Return the [x, y] coordinate for the center point of the cell that contains the specified text.  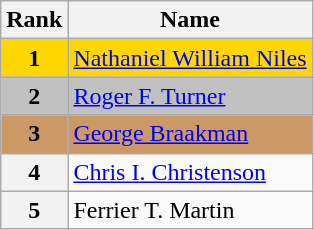
4 [34, 172]
Rank [34, 20]
5 [34, 210]
Nathaniel William Niles [190, 58]
George Braakman [190, 134]
Ferrier T. Martin [190, 210]
Roger F. Turner [190, 96]
3 [34, 134]
2 [34, 96]
Name [190, 20]
Chris I. Christenson [190, 172]
1 [34, 58]
